Detect which cell encompasses the target text, then output its [x, y] center coordinate. 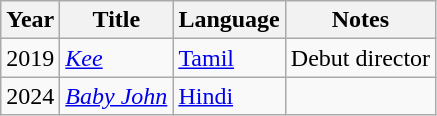
Baby John [116, 96]
Year [30, 20]
2019 [30, 58]
Language [229, 20]
Kee [116, 58]
Debut director [360, 58]
2024 [30, 96]
Tamil [229, 58]
Notes [360, 20]
Title [116, 20]
Hindi [229, 96]
